Search for the cell housing the specified text and yield its [X, Y] center coordinate. 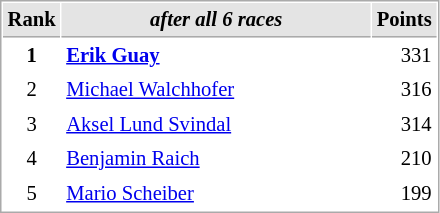
Erik Guay [216, 56]
316 [404, 90]
3 [32, 124]
4 [32, 158]
after all 6 races [216, 20]
Benjamin Raich [216, 158]
1 [32, 56]
210 [404, 158]
5 [32, 194]
199 [404, 194]
Michael Walchhofer [216, 90]
Mario Scheiber [216, 194]
Points [404, 20]
Rank [32, 20]
2 [32, 90]
Aksel Lund Svindal [216, 124]
331 [404, 56]
314 [404, 124]
